For the text-containing cell, return its midpoint in (X, Y) coordinate format. 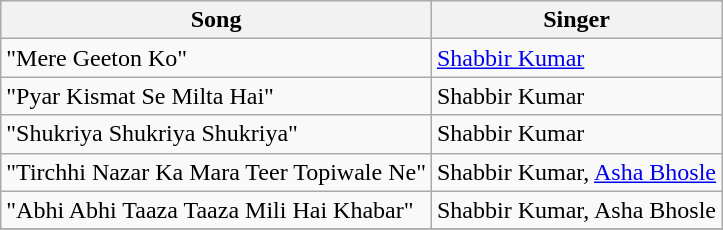
Singer (576, 20)
"Mere Geeton Ko" (216, 58)
"Pyar Kismat Se Milta Hai" (216, 96)
Song (216, 20)
"Tirchhi Nazar Ka Mara Teer Topiwale Ne" (216, 172)
"Shukriya Shukriya Shukriya" (216, 134)
"Abhi Abhi Taaza Taaza Mili Hai Khabar" (216, 210)
